Locate the cell with the specified text and output its [x, y] center coordinate. 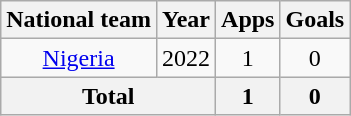
Apps [248, 20]
Goals [315, 20]
National team [79, 20]
Nigeria [79, 58]
Year [186, 20]
2022 [186, 58]
Total [108, 96]
